Provide the (X, Y) coordinate of the cell's center where the given text is located.  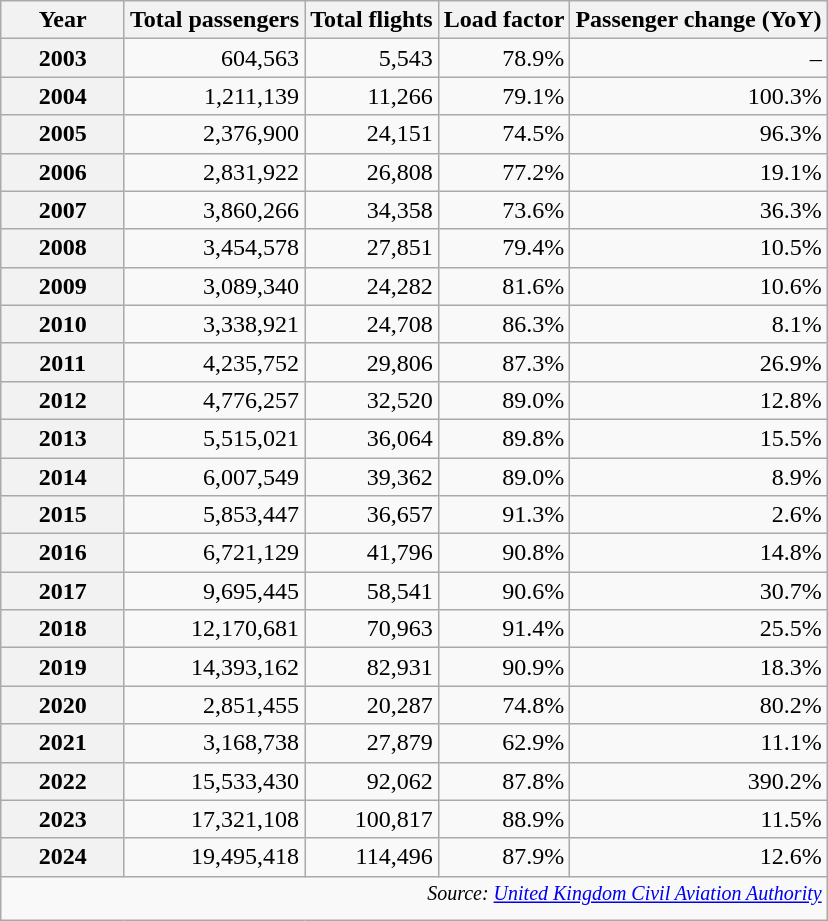
89.8% (504, 438)
2,851,455 (214, 705)
90.6% (504, 591)
79.4% (504, 248)
27,879 (372, 743)
14,393,162 (214, 667)
3,089,340 (214, 286)
3,168,738 (214, 743)
2012 (63, 400)
2007 (63, 210)
2008 (63, 248)
12.6% (698, 857)
73.6% (504, 210)
2011 (63, 362)
24,151 (372, 134)
91.3% (504, 515)
17,321,108 (214, 819)
87.3% (504, 362)
24,708 (372, 324)
12.8% (698, 400)
2006 (63, 172)
87.8% (504, 781)
Total flights (372, 20)
11.1% (698, 743)
86.3% (504, 324)
2019 (63, 667)
114,496 (372, 857)
3,860,266 (214, 210)
96.3% (698, 134)
2009 (63, 286)
2010 (63, 324)
8.9% (698, 477)
70,963 (372, 629)
27,851 (372, 248)
30.7% (698, 591)
6,721,129 (214, 553)
2017 (63, 591)
2016 (63, 553)
77.2% (504, 172)
Total passengers (214, 20)
2014 (63, 477)
1,211,139 (214, 96)
20,287 (372, 705)
78.9% (504, 58)
4,776,257 (214, 400)
91.4% (504, 629)
2.6% (698, 515)
90.9% (504, 667)
18.3% (698, 667)
90.8% (504, 553)
9,695,445 (214, 591)
8.1% (698, 324)
74.8% (504, 705)
24,282 (372, 286)
87.9% (504, 857)
2,831,922 (214, 172)
2013 (63, 438)
36,064 (372, 438)
79.1% (504, 96)
10.6% (698, 286)
41,796 (372, 553)
3,454,578 (214, 248)
2003 (63, 58)
Year (63, 20)
– (698, 58)
58,541 (372, 591)
12,170,681 (214, 629)
32,520 (372, 400)
10.5% (698, 248)
2005 (63, 134)
25.5% (698, 629)
2021 (63, 743)
Passenger change (YoY) (698, 20)
5,543 (372, 58)
3,338,921 (214, 324)
39,362 (372, 477)
Load factor (504, 20)
100,817 (372, 819)
5,853,447 (214, 515)
Source: United Kingdom Civil Aviation Authority (414, 898)
2004 (63, 96)
92,062 (372, 781)
81.6% (504, 286)
19.1% (698, 172)
26,808 (372, 172)
29,806 (372, 362)
2024 (63, 857)
2018 (63, 629)
4,235,752 (214, 362)
604,563 (214, 58)
88.9% (504, 819)
19,495,418 (214, 857)
36,657 (372, 515)
62.9% (504, 743)
2020 (63, 705)
34,358 (372, 210)
15,533,430 (214, 781)
74.5% (504, 134)
2023 (63, 819)
390.2% (698, 781)
100.3% (698, 96)
6,007,549 (214, 477)
2015 (63, 515)
80.2% (698, 705)
2022 (63, 781)
11.5% (698, 819)
82,931 (372, 667)
11,266 (372, 96)
26.9% (698, 362)
15.5% (698, 438)
5,515,021 (214, 438)
36.3% (698, 210)
2,376,900 (214, 134)
14.8% (698, 553)
